Locate the cell with the specified text and output its [X, Y] center coordinate. 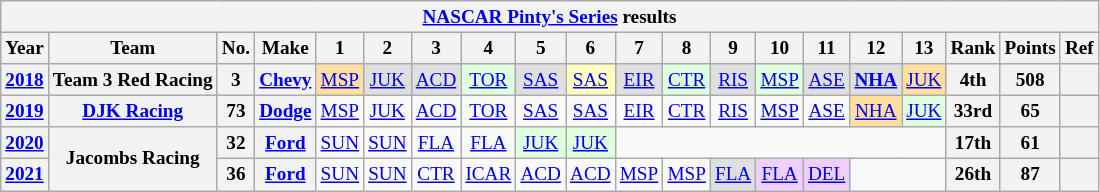
73 [236, 111]
2020 [25, 143]
36 [236, 175]
DJK Racing [132, 111]
508 [1030, 80]
11 [826, 48]
Year [25, 48]
12 [876, 48]
Ref [1079, 48]
32 [236, 143]
ICAR [488, 175]
2018 [25, 80]
2019 [25, 111]
6 [591, 48]
26th [973, 175]
4 [488, 48]
Make [286, 48]
33rd [973, 111]
10 [780, 48]
87 [1030, 175]
2021 [25, 175]
Team [132, 48]
7 [639, 48]
Jacombs Racing [132, 158]
NASCAR Pinty's Series results [550, 17]
4th [973, 80]
No. [236, 48]
8 [687, 48]
5 [541, 48]
17th [973, 143]
65 [1030, 111]
Points [1030, 48]
61 [1030, 143]
Team 3 Red Racing [132, 80]
Rank [973, 48]
13 [924, 48]
9 [732, 48]
2 [388, 48]
Chevy [286, 80]
Dodge [286, 111]
DEL [826, 175]
1 [340, 48]
